For the text-containing cell, return its midpoint in (X, Y) coordinate format. 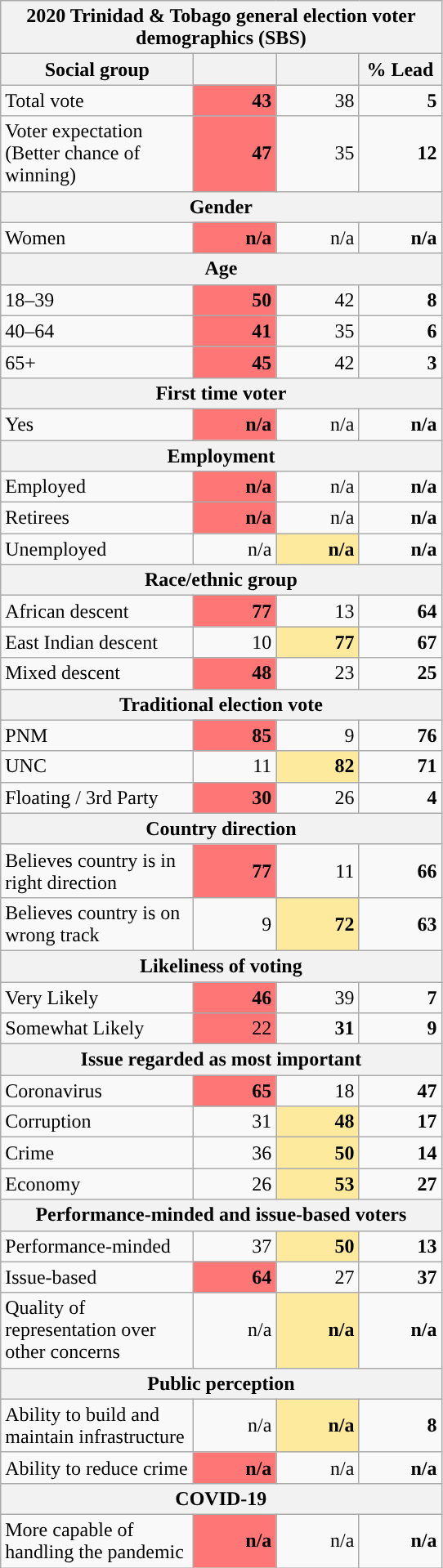
More capable of handling the pandemic (97, 1541)
36 (235, 1153)
4 (400, 797)
85 (235, 735)
Very Likely (97, 998)
53 (317, 1184)
17 (400, 1122)
22 (235, 1029)
25 (400, 673)
Mixed descent (97, 673)
6 (400, 331)
Corruption (97, 1122)
Ability to build and maintain infrastructure (97, 1425)
African descent (97, 611)
Unemployed (97, 549)
40–64 (97, 331)
76 (400, 735)
39 (317, 998)
41 (235, 331)
Likeliness of voting (221, 966)
Gender (221, 207)
Traditional election vote (221, 704)
46 (235, 998)
Believes country is in right direction (97, 871)
Coronavirus (97, 1091)
43 (235, 101)
Employment (221, 455)
14 (400, 1153)
3 (400, 362)
Race/ethnic group (221, 580)
10 (235, 642)
Issue regarded as most important (221, 1060)
Country direction (221, 829)
63 (400, 923)
5 (400, 101)
65+ (97, 362)
12 (400, 154)
65 (235, 1091)
38 (317, 101)
45 (235, 362)
67 (400, 642)
Yes (97, 424)
Ability to reduce crime (97, 1467)
Performance-minded (97, 1246)
71 (400, 766)
Total vote (97, 101)
% Lead (400, 69)
Women (97, 238)
Employed (97, 487)
72 (317, 923)
Economy (97, 1184)
Voter expectation (Better chance of winning) (97, 154)
PNM (97, 735)
Social group (97, 69)
Somewhat Likely (97, 1029)
18–39 (97, 300)
30 (235, 797)
Age (221, 269)
Issue-based (97, 1277)
COVID-19 (221, 1499)
2020 Trinidad & Tobago general election voter demographics (SBS) (221, 28)
82 (317, 766)
Retirees (97, 518)
23 (317, 673)
66 (400, 871)
Floating / 3rd Party (97, 797)
Public perception (221, 1383)
Believes country is on wrong track (97, 923)
UNC (97, 766)
7 (400, 998)
Quality of representation over other concerns (97, 1330)
18 (317, 1091)
Performance-minded and issue-based voters (221, 1215)
East Indian descent (97, 642)
Crime (97, 1153)
First time voter (221, 393)
